Scan for the cell matching the given text and deliver its (x, y) coordinate at center. 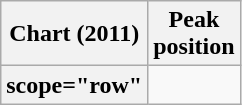
Chart (2011) (74, 34)
scope="row" (74, 85)
Peakposition (194, 34)
